Search for the cell housing the specified text and yield its (x, y) center coordinate. 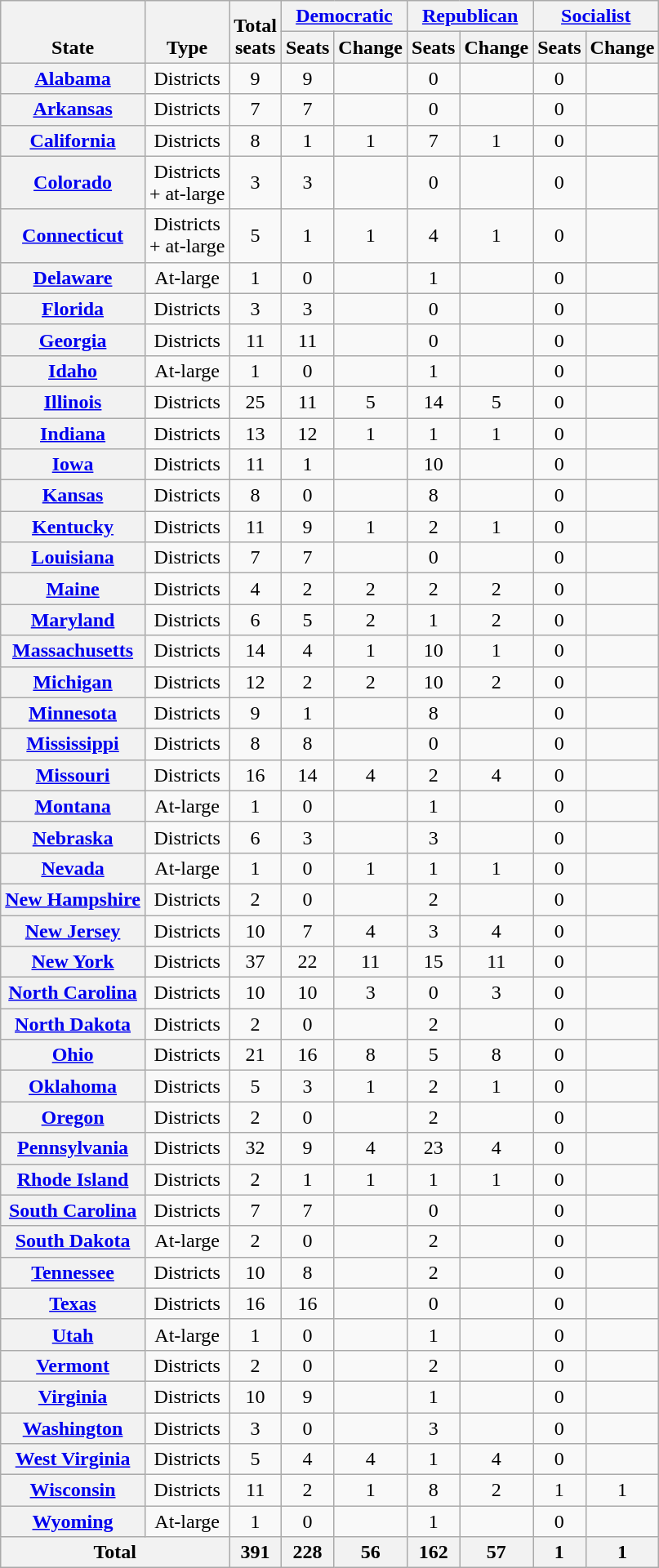
25 (256, 402)
North Dakota (73, 1024)
Michigan (73, 682)
Wisconsin (73, 1490)
37 (256, 962)
Pennsylvania (73, 1148)
Washington (73, 1428)
Missouri (73, 775)
228 (307, 1552)
Virginia (73, 1396)
Idaho (73, 371)
Georgia (73, 340)
Alabama (73, 78)
Texas (73, 1303)
South Dakota (73, 1241)
Maryland (73, 620)
32 (256, 1148)
57 (496, 1552)
Delaware (73, 278)
391 (256, 1552)
State (73, 32)
Totalseats (256, 32)
Democratic (344, 16)
Florida (73, 309)
Wyoming (73, 1521)
Oklahoma (73, 1086)
Illinois (73, 402)
Connecticut (73, 235)
New Hampshire (73, 899)
Nebraska (73, 837)
Socialist (596, 16)
Iowa (73, 465)
Massachusetts (73, 651)
Indiana (73, 434)
Rhode Island (73, 1179)
Arkansas (73, 109)
Louisiana (73, 558)
Minnesota (73, 713)
Nevada (73, 868)
23 (434, 1148)
Kentucky (73, 527)
South Carolina (73, 1210)
Oregon (73, 1117)
North Carolina (73, 993)
22 (307, 962)
Tennessee (73, 1272)
Total (115, 1552)
13 (256, 434)
Mississippi (73, 744)
162 (434, 1552)
Type (186, 32)
15 (434, 962)
New York (73, 962)
California (73, 140)
Republican (470, 16)
New Jersey (73, 930)
Kansas (73, 496)
56 (371, 1552)
Maine (73, 589)
Utah (73, 1334)
Vermont (73, 1365)
21 (256, 1055)
Colorado (73, 183)
West Virginia (73, 1459)
Montana (73, 806)
Ohio (73, 1055)
